Find where the given text appears and provide that cell's center as (X, Y) coordinate. 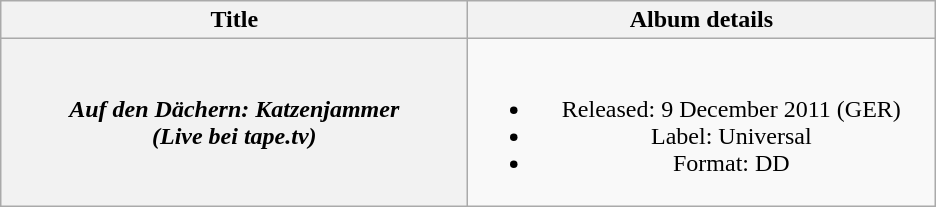
Title (234, 20)
Album details (702, 20)
Released: 9 December 2011 (GER)Label: UniversalFormat: DD (702, 122)
Auf den Dächern: Katzenjammer(Live bei tape.tv) (234, 122)
